Extract the [x, y] coordinate from the center of the cell holding the provided text.  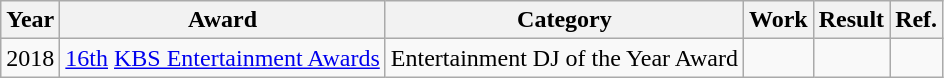
16th KBS Entertainment Awards [223, 58]
Entertainment DJ of the Year Award [564, 58]
2018 [30, 58]
Category [564, 20]
Result [851, 20]
Ref. [916, 20]
Year [30, 20]
Award [223, 20]
Work [778, 20]
